Return (x, y) of the center of cell containing provided text 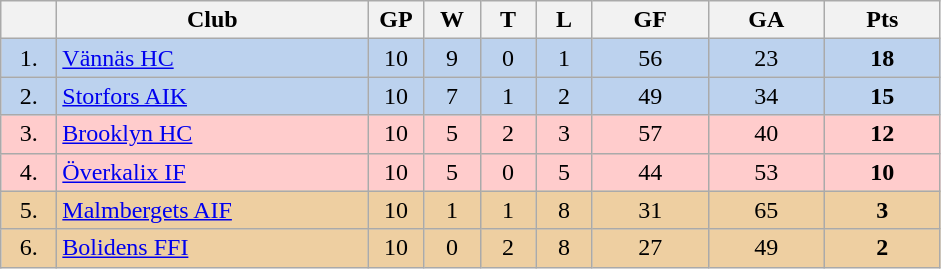
Malmbergets AIF (212, 210)
40 (766, 134)
Storfors AIK (212, 96)
34 (766, 96)
44 (650, 172)
4. (29, 172)
53 (766, 172)
6. (29, 248)
Bolidens FFI (212, 248)
GF (650, 20)
L (564, 20)
3. (29, 134)
9 (452, 58)
15 (882, 96)
57 (650, 134)
31 (650, 210)
1. (29, 58)
5. (29, 210)
18 (882, 58)
65 (766, 210)
7 (452, 96)
GP (396, 20)
2. (29, 96)
Pts (882, 20)
56 (650, 58)
Brooklyn HC (212, 134)
T (508, 20)
23 (766, 58)
12 (882, 134)
W (452, 20)
GA (766, 20)
Överkalix IF (212, 172)
Vännäs HC (212, 58)
27 (650, 248)
Club (212, 20)
